Output the (x, y) coordinate of the center of the cell containing the given text.  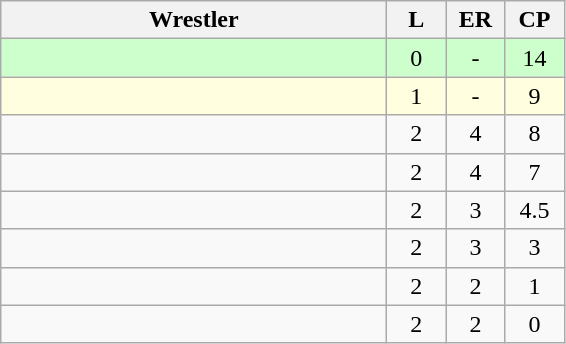
4.5 (534, 210)
Wrestler (194, 20)
7 (534, 172)
CP (534, 20)
ER (476, 20)
L (416, 20)
14 (534, 58)
8 (534, 134)
9 (534, 96)
